Pinpoint the cell where the given text exists, returning its (x, y) midpoint coordinate. 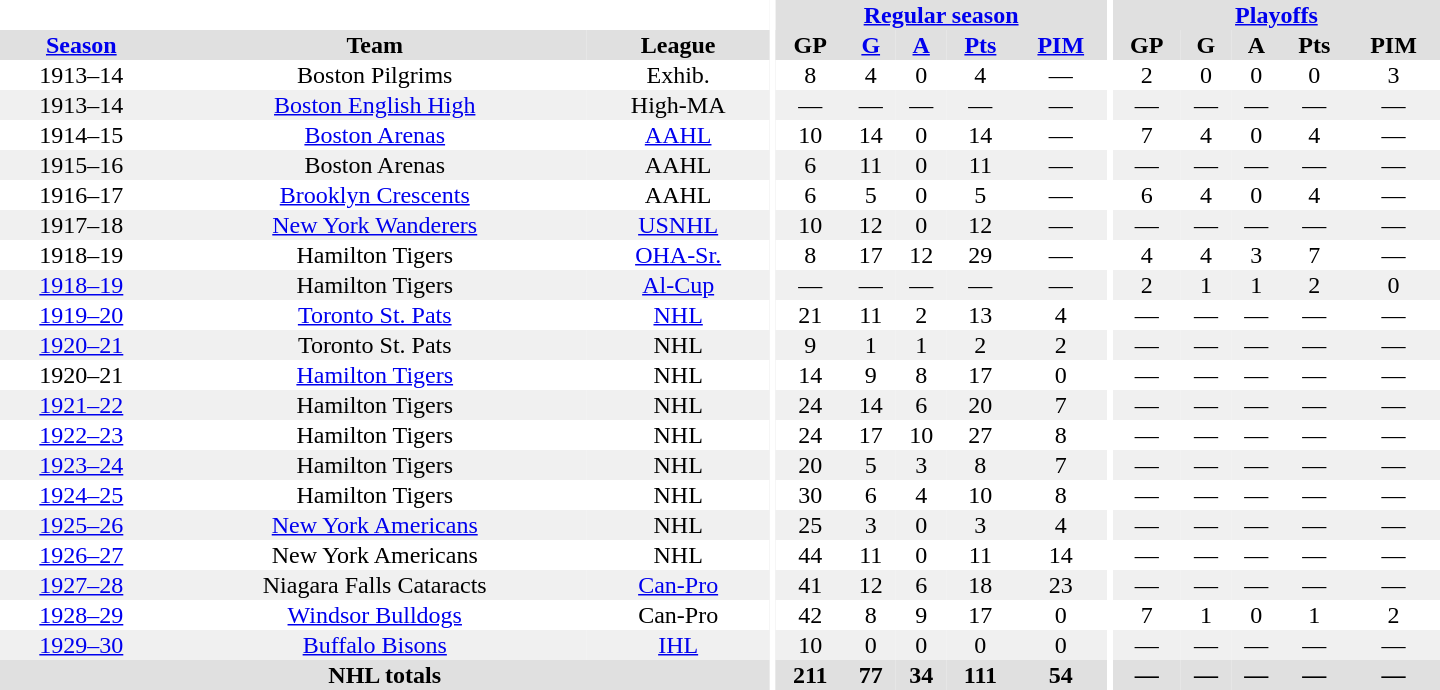
High-MA (678, 105)
1916–17 (82, 195)
Playoffs (1276, 15)
42 (810, 615)
Team (375, 45)
34 (921, 675)
1924–25 (82, 495)
Season (82, 45)
1919–20 (82, 315)
Al-Cup (678, 285)
1925–26 (82, 525)
1914–15 (82, 135)
1921–22 (82, 405)
1929–30 (82, 645)
25 (810, 525)
77 (870, 675)
NHL totals (384, 675)
Brooklyn Crescents (375, 195)
30 (810, 495)
54 (1060, 675)
27 (980, 435)
USNHL (678, 225)
111 (980, 675)
1927–28 (82, 585)
1917–18 (82, 225)
Buffalo Bisons (375, 645)
29 (980, 255)
Exhib. (678, 75)
Niagara Falls Cataracts (375, 585)
Boston Pilgrims (375, 75)
21 (810, 315)
Windsor Bulldogs (375, 615)
18 (980, 585)
New York Wanderers (375, 225)
1923–24 (82, 465)
1922–23 (82, 435)
OHA-Sr. (678, 255)
1928–29 (82, 615)
211 (810, 675)
41 (810, 585)
23 (1060, 585)
1926–27 (82, 555)
League (678, 45)
IHL (678, 645)
1915–16 (82, 165)
Boston English High (375, 105)
13 (980, 315)
44 (810, 555)
Regular season (941, 15)
